Find where the given text appears and provide that cell's center as (X, Y) coordinate. 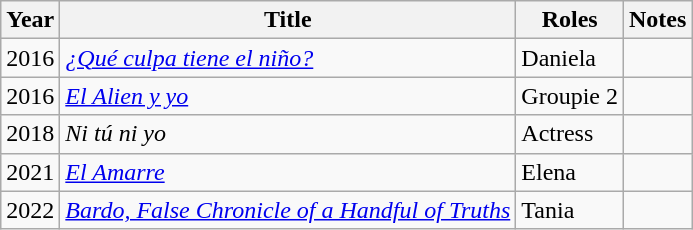
El Alien y yo (288, 96)
Daniela (570, 58)
Ni tú ni yo (288, 134)
Bardo, False Chronicle of a Handful of Truths (288, 210)
2021 (30, 172)
2022 (30, 210)
Roles (570, 20)
El Amarre (288, 172)
Groupie 2 (570, 96)
2018 (30, 134)
Tania (570, 210)
Title (288, 20)
Year (30, 20)
Elena (570, 172)
Notes (658, 20)
Actress (570, 134)
¿Qué culpa tiene el niño? (288, 58)
